Return the [x, y] coordinate for the center point of the cell that contains the specified text.  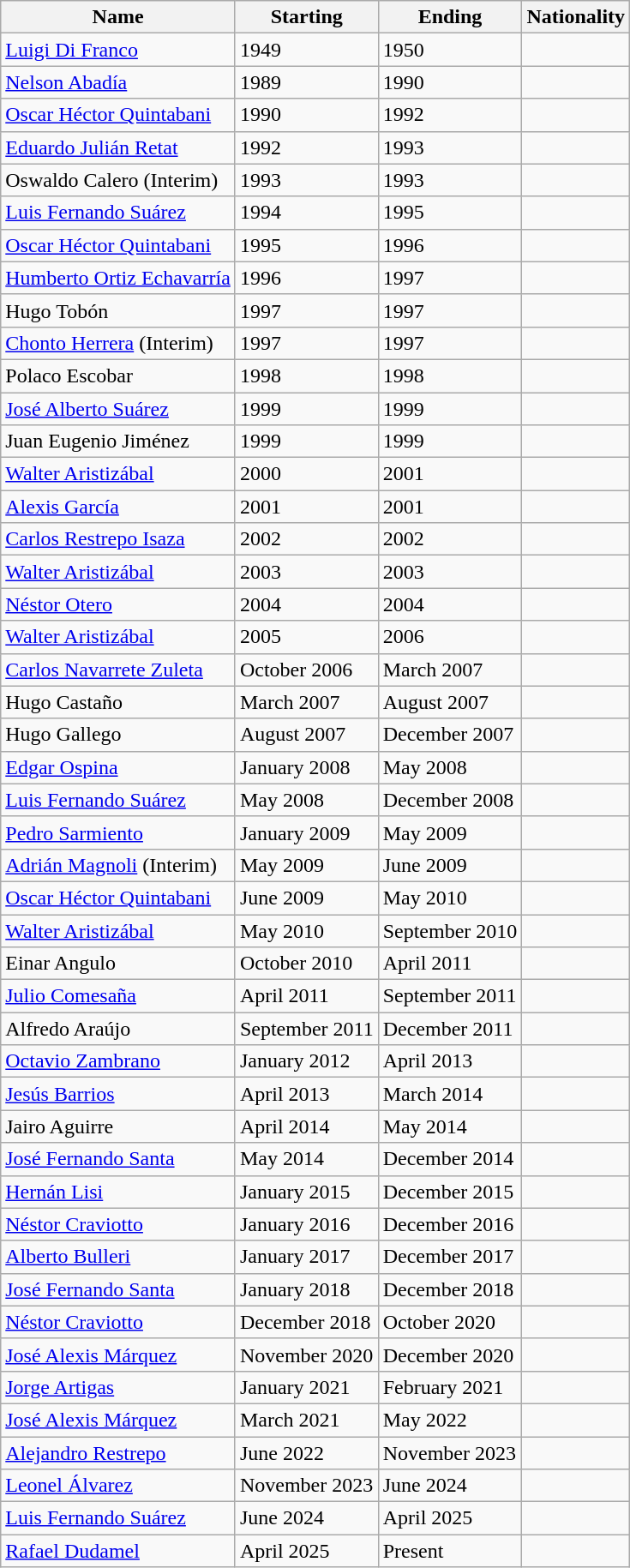
January 2012 [307, 1061]
Edgar Ospina [118, 767]
2000 [307, 474]
Luigi Di Franco [118, 50]
January 2009 [307, 832]
Hernán Lisi [118, 1192]
Octavio Zambrano [118, 1061]
Polaco Escobar [118, 375]
December 2020 [450, 1355]
Hugo Tobón [118, 310]
May 2022 [450, 1420]
Julio Comesaña [118, 996]
Leonel Álvarez [118, 1486]
December 2011 [450, 1029]
Néstor Otero [118, 604]
Present [450, 1551]
Alexis García [118, 507]
January 2021 [307, 1387]
October 2006 [307, 670]
Rafael Dudamel [118, 1551]
December 2007 [450, 735]
September 2010 [450, 930]
Jorge Artigas [118, 1387]
Name [118, 17]
October 2020 [450, 1322]
December 2017 [450, 1257]
Pedro Sarmiento [118, 832]
Carlos Restrepo Isaza [118, 539]
Chonto Herrera (Interim) [118, 343]
Nelson Abadía [118, 82]
Adrián Magnoli (Interim) [118, 865]
2005 [307, 637]
Ending [450, 17]
Einar Angulo [118, 964]
Alberto Bulleri [118, 1257]
Nationality [576, 17]
December 2014 [450, 1159]
Oswaldo Calero (Interim) [118, 180]
January 2016 [307, 1224]
Carlos Navarrete Zuleta [118, 670]
June 2022 [307, 1453]
Juan Eugenio Jiménez [118, 442]
April 2014 [307, 1126]
Alfredo Araújo [118, 1029]
December 2016 [450, 1224]
1994 [307, 213]
Humberto Ortiz Echavarría [118, 278]
Eduardo Julián Retat [118, 147]
March 2014 [450, 1094]
February 2021 [450, 1387]
Alejandro Restrepo [118, 1453]
1950 [450, 50]
Jesús Barrios [118, 1094]
Jairo Aguirre [118, 1126]
1949 [307, 50]
José Alberto Suárez [118, 409]
2006 [450, 637]
Hugo Gallego [118, 735]
January 2018 [307, 1289]
Starting [307, 17]
1989 [307, 82]
November 2020 [307, 1355]
Hugo Castaño [118, 702]
October 2010 [307, 964]
January 2008 [307, 767]
January 2017 [307, 1257]
March 2021 [307, 1420]
December 2015 [450, 1192]
December 2008 [450, 800]
January 2015 [307, 1192]
